Capture the cell that displays the provided text and extract its [x, y] central coordinate. 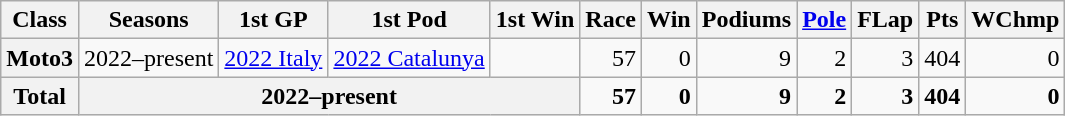
1st Win [535, 20]
Class [40, 20]
WChmp [1016, 20]
Pts [942, 20]
Race [611, 20]
FLap [886, 20]
1st Pod [409, 20]
Seasons [148, 20]
Podiums [746, 20]
2022 Catalunya [409, 58]
Total [40, 96]
Moto3 [40, 58]
Win [670, 20]
2022 Italy [274, 58]
1st GP [274, 20]
Pole [824, 20]
